Identify which cell holds the provided text, then report its (x, y) central coordinate. 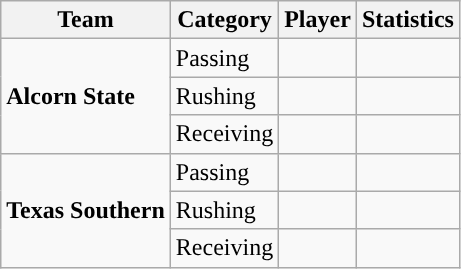
Category (224, 20)
Team (86, 20)
Texas Southern (86, 210)
Statistics (408, 20)
Player (318, 20)
Alcorn State (86, 96)
